Detect which cell encompasses the target text, then output its [x, y] center coordinate. 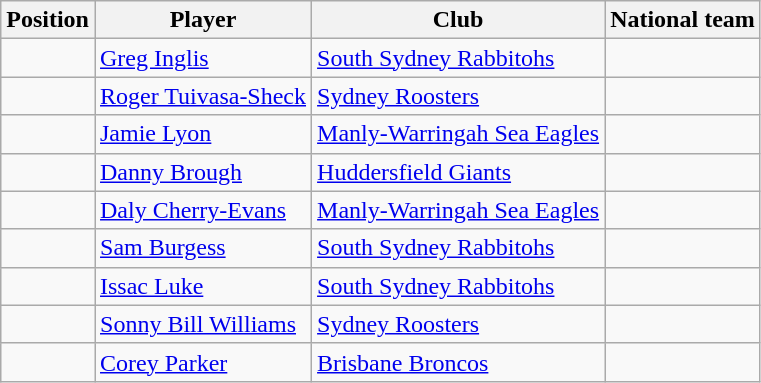
Position [48, 20]
Greg Inglis [202, 58]
Brisbane Broncos [458, 362]
National team [683, 20]
Corey Parker [202, 362]
Huddersfield Giants [458, 172]
Sonny Bill Williams [202, 324]
Club [458, 20]
Roger Tuivasa-Sheck [202, 96]
Sam Burgess [202, 248]
Danny Brough [202, 172]
Issac Luke [202, 286]
Daly Cherry-Evans [202, 210]
Jamie Lyon [202, 134]
Player [202, 20]
